Scan for the cell matching the given text and deliver its (x, y) coordinate at center. 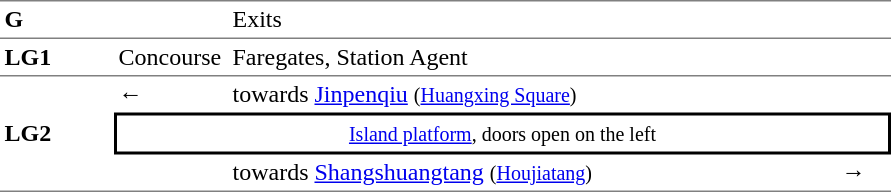
Exits (532, 20)
Concourse (171, 58)
G (57, 20)
LG1 (57, 58)
→ (864, 173)
Island platform, doors open on the left (502, 133)
towards Jinpenqiu (Huangxing Square) (532, 94)
LG2 (57, 134)
← (171, 94)
Faregates, Station Agent (532, 58)
towards Shangshuangtang (Houjiatang) (532, 173)
